Pinpoint the cell where the given text exists, returning its (X, Y) midpoint coordinate. 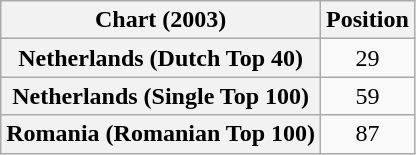
87 (368, 134)
Position (368, 20)
Romania (Romanian Top 100) (161, 134)
Netherlands (Single Top 100) (161, 96)
29 (368, 58)
Netherlands (Dutch Top 40) (161, 58)
Chart (2003) (161, 20)
59 (368, 96)
